Locate the cell with the specified text and output its (X, Y) center coordinate. 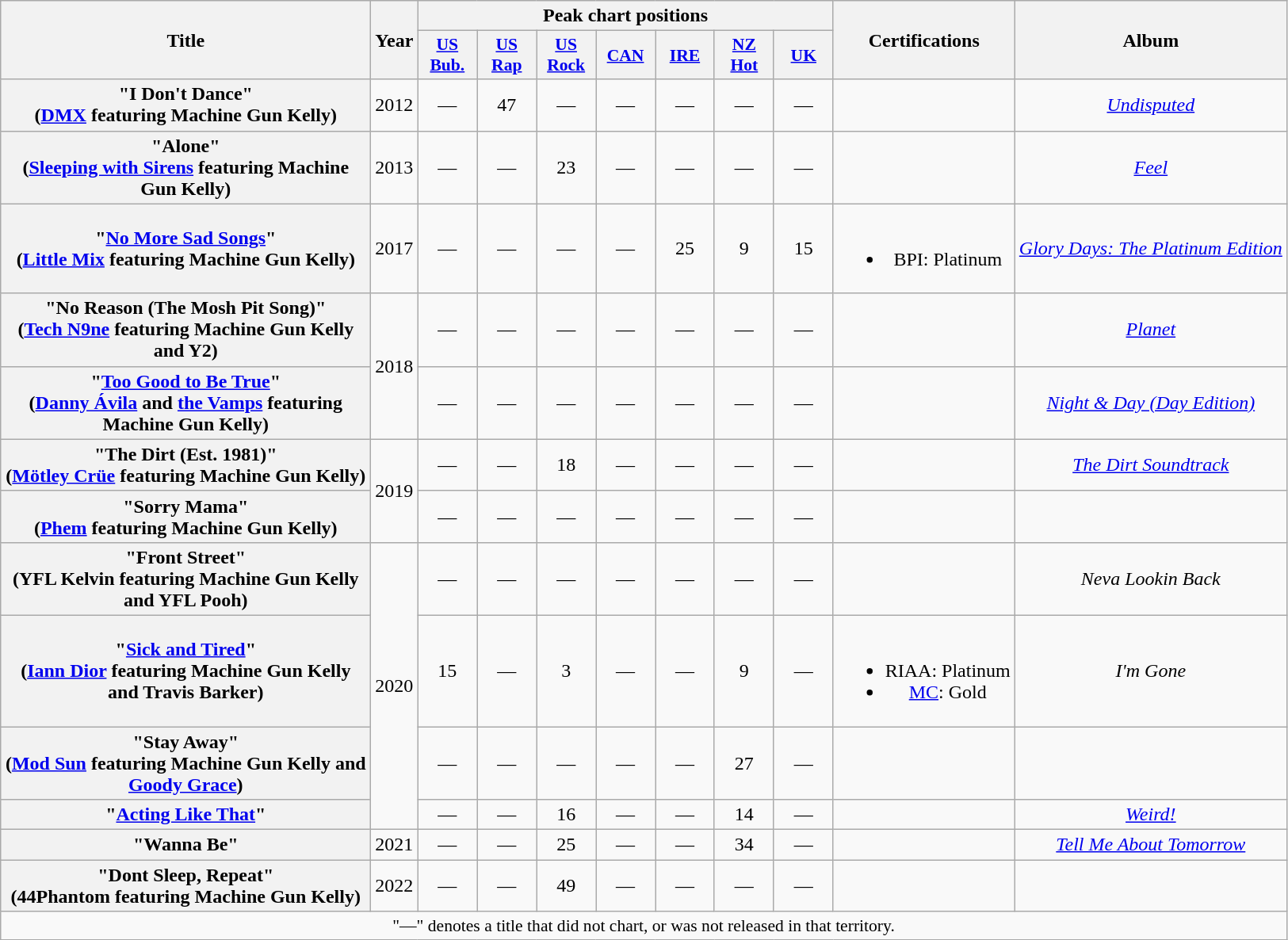
UK (804, 55)
"No More Sad Songs"(Little Mix featuring Machine Gun Kelly) (185, 249)
Weird! (1151, 815)
"Sorry Mama"(Phem featuring Machine Gun Kelly) (185, 517)
"Acting Like That" (185, 815)
Night & Day (Day Edition) (1151, 403)
14 (743, 815)
"Alone"(Sleeping with Sirens featuring Machine Gun Kelly) (185, 167)
"Dont Sleep, Repeat"(44Phantom featuring Machine Gun Kelly) (185, 886)
"Stay Away"(Mod Sun featuring Machine Gun Kelly and Goody Grace) (185, 762)
CAN (626, 55)
Feel (1151, 167)
"—" denotes a title that did not chart, or was not released in that territory. (644, 926)
The Dirt Soundtrack (1151, 464)
Certifications (924, 40)
27 (743, 762)
NZ Hot (743, 55)
2012 (395, 105)
2019 (395, 491)
Undisputed (1151, 105)
2013 (395, 167)
I'm Gone (1151, 671)
"The Dirt (Est. 1981)"(Mötley Crüe featuring Machine Gun Kelly) (185, 464)
"Sick and Tired"(Iann Dior featuring Machine Gun Kelly and Travis Barker) (185, 671)
Planet (1151, 330)
Neva Lookin Back (1151, 579)
Tell Me About Tomorrow (1151, 845)
2022 (395, 886)
USRap (507, 55)
Title (185, 40)
3 (566, 671)
IRE (685, 55)
2020 (395, 686)
"No Reason (The Mosh Pit Song)"(Tech N9ne featuring Machine Gun Kelly and Y2) (185, 330)
49 (566, 886)
23 (566, 167)
BPI: Platinum (924, 249)
Year (395, 40)
"Too Good to Be True"(Danny Ávila and the Vamps featuring Machine Gun Kelly) (185, 403)
Glory Days: The Platinum Edition (1151, 249)
18 (566, 464)
"Wanna Be" (185, 845)
"Front Street"(YFL Kelvin featuring Machine Gun Kelly and YFL Pooh) (185, 579)
USBub. (447, 55)
2017 (395, 249)
2021 (395, 845)
2018 (395, 366)
Album (1151, 40)
47 (507, 105)
34 (743, 845)
USRock (566, 55)
"I Don't Dance"(DMX featuring Machine Gun Kelly) (185, 105)
16 (566, 815)
RIAA: PlatinumMC: Gold (924, 671)
Peak chart positions (625, 16)
